Output the [x, y] coordinate of the center of the cell containing the given text.  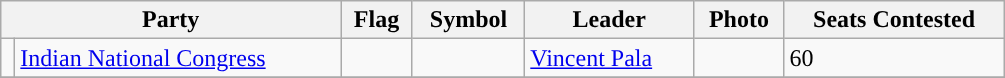
Flag [377, 20]
60 [894, 58]
Leader [610, 20]
Photo [739, 20]
Symbol [468, 20]
Indian National Congress [178, 58]
Party [171, 20]
Vincent Pala [610, 58]
Seats Contested [894, 20]
